Output the [X, Y] coordinate of the center of the cell containing the given text.  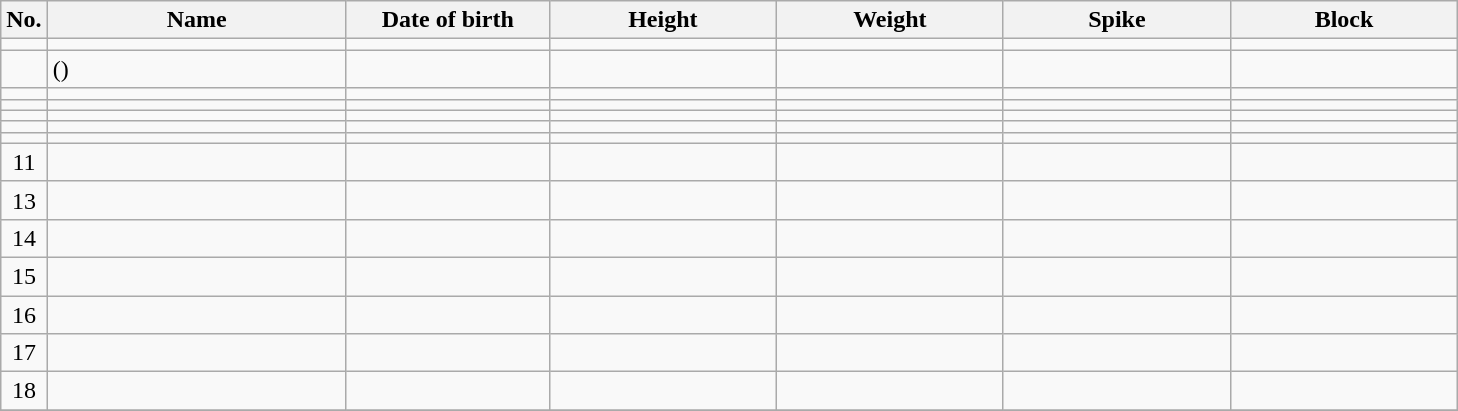
Block [1344, 20]
Spike [1116, 20]
Date of birth [448, 20]
11 [24, 162]
Name [196, 20]
14 [24, 238]
Height [662, 20]
() [196, 69]
Weight [890, 20]
15 [24, 276]
18 [24, 391]
17 [24, 353]
No. [24, 20]
13 [24, 200]
16 [24, 315]
